For the text-containing cell, return its midpoint in [x, y] coordinate format. 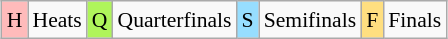
Semifinals [310, 20]
F [372, 20]
Quarterfinals [175, 20]
Heats [58, 20]
H [15, 20]
S [248, 20]
Finals [414, 20]
Q [100, 20]
